Return the [x, y] coordinate for the center point of the cell that contains the specified text.  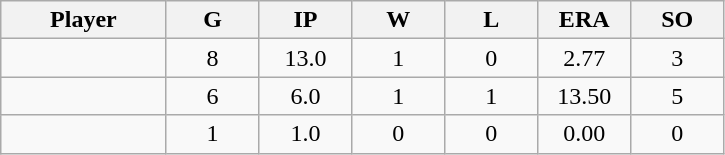
ERA [584, 20]
Player [84, 20]
8 [212, 58]
5 [678, 96]
L [492, 20]
SO [678, 20]
W [398, 20]
0.00 [584, 134]
13.0 [306, 58]
2.77 [584, 58]
13.50 [584, 96]
1.0 [306, 134]
3 [678, 58]
6 [212, 96]
IP [306, 20]
6.0 [306, 96]
G [212, 20]
